Pinpoint the cell where the given text exists, returning its [X, Y] midpoint coordinate. 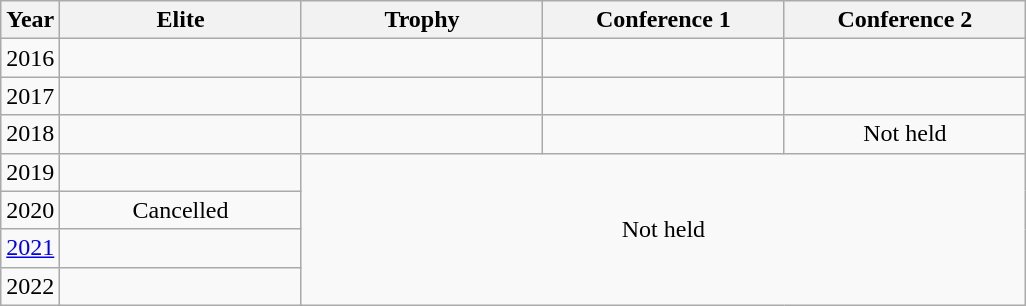
2018 [30, 134]
Conference 1 [664, 20]
Trophy [422, 20]
2017 [30, 96]
2019 [30, 172]
2022 [30, 286]
Conference 2 [904, 20]
2021 [30, 248]
Year [30, 20]
2016 [30, 58]
Cancelled [180, 210]
2020 [30, 210]
Elite [180, 20]
